Search for the cell housing the specified text and yield its [X, Y] center coordinate. 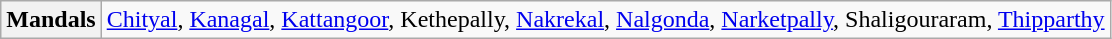
Mandals [51, 20]
Chityal, Kanagal, Kattangoor, Kethepally, Nakrekal, Nalgonda, Narketpally, Shaligouraram, Thipparthy [606, 20]
